Determine the [x, y] coordinate at the center of the cell enclosing the given text.  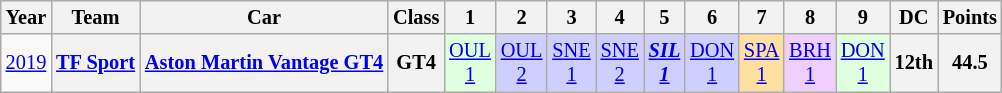
Points [970, 17]
6 [712, 17]
Class [416, 17]
SNE1 [571, 63]
2 [522, 17]
3 [571, 17]
GT4 [416, 63]
12th [914, 63]
SIL1 [664, 63]
TF Sport [96, 63]
Aston Martin Vantage GT4 [264, 63]
9 [863, 17]
SNE2 [620, 63]
2019 [26, 63]
BRH1 [810, 63]
5 [664, 17]
7 [762, 17]
OUL2 [522, 63]
44.5 [970, 63]
Year [26, 17]
SPA1 [762, 63]
OUL1 [470, 63]
Car [264, 17]
Team [96, 17]
1 [470, 17]
4 [620, 17]
8 [810, 17]
DC [914, 17]
